Determine the (x, y) coordinate at the center of the cell enclosing the given text.  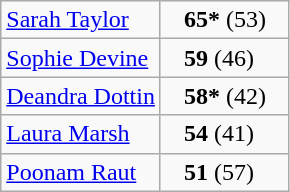
54 (41) (224, 134)
58* (42) (224, 96)
59 (46) (224, 58)
Sophie Devine (81, 58)
51 (57) (224, 172)
Deandra Dottin (81, 96)
65* (53) (224, 20)
Laura Marsh (81, 134)
Poonam Raut (81, 172)
Sarah Taylor (81, 20)
